Scan for the cell matching the given text and deliver its [X, Y] coordinate at center. 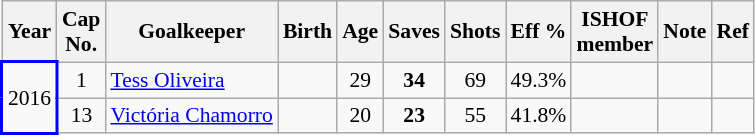
34 [414, 80]
Shots [476, 32]
1 [82, 80]
Note [684, 32]
2016 [30, 98]
Birth [308, 32]
Eff % [539, 32]
CapNo. [82, 32]
Goalkeeper [191, 32]
13 [82, 116]
20 [360, 116]
Tess Oliveira [191, 80]
Saves [414, 32]
Ref [733, 32]
Year [30, 32]
Victória Chamorro [191, 116]
ISHOFmember [614, 32]
55 [476, 116]
Age [360, 32]
69 [476, 80]
41.8% [539, 116]
29 [360, 80]
49.3% [539, 80]
23 [414, 116]
